Extract the [x, y] coordinate from the center of the cell holding the provided text.  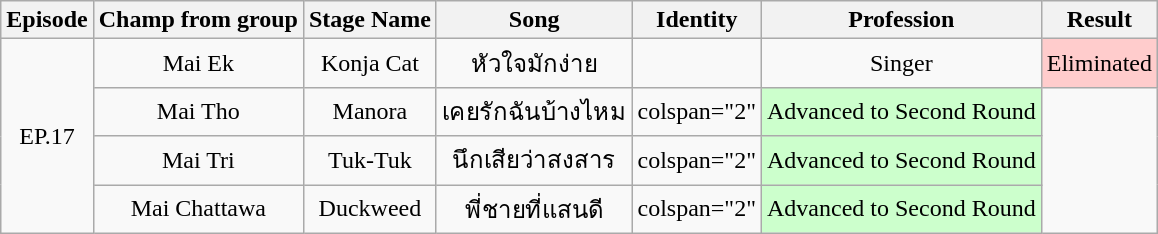
Mai Chattawa [198, 208]
Singer [902, 64]
Mai Tri [198, 160]
Tuk-Tuk [370, 160]
Eliminated [1099, 64]
พี่ชายที่แสนดี [534, 208]
Result [1099, 20]
หัวใจมักง่าย [534, 64]
Konja Cat [370, 64]
Manora [370, 112]
EP.17 [47, 136]
Mai Tho [198, 112]
Identity [697, 20]
Profession [902, 20]
Duckweed [370, 208]
Mai Ek [198, 64]
Champ from group [198, 20]
นึกเสียว่าสงสาร [534, 160]
เคยรักฉันบ้างไหม [534, 112]
Song [534, 20]
Episode [47, 20]
Stage Name [370, 20]
